Search for the cell housing the specified text and yield its [x, y] center coordinate. 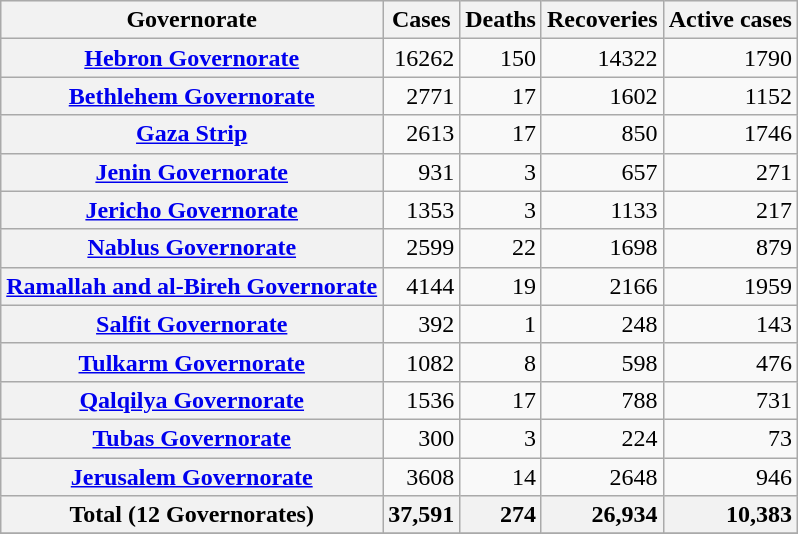
Active cases [730, 20]
Bethlehem Governorate [192, 96]
224 [602, 438]
22 [501, 248]
1133 [602, 210]
731 [730, 400]
2613 [422, 134]
Jericho Governorate [192, 210]
Nablus Governorate [192, 248]
Gaza Strip [192, 134]
Jenin Governorate [192, 172]
10,383 [730, 515]
1790 [730, 58]
598 [602, 362]
16262 [422, 58]
14 [501, 477]
476 [730, 362]
1602 [602, 96]
14322 [602, 58]
143 [730, 324]
2166 [602, 286]
657 [602, 172]
Deaths [501, 20]
2771 [422, 96]
73 [730, 438]
Tubas Governorate [192, 438]
217 [730, 210]
271 [730, 172]
Total (12 Governorates) [192, 515]
Hebron Governorate [192, 58]
1746 [730, 134]
850 [602, 134]
1353 [422, 210]
19 [501, 286]
Recoveries [602, 20]
8 [501, 362]
4144 [422, 286]
1536 [422, 400]
1959 [730, 286]
2648 [602, 477]
788 [602, 400]
392 [422, 324]
1152 [730, 96]
879 [730, 248]
946 [730, 477]
Jerusalem Governorate [192, 477]
37,591 [422, 515]
Ramallah and al-Bireh Governorate [192, 286]
300 [422, 438]
931 [422, 172]
274 [501, 515]
1 [501, 324]
Salfit Governorate [192, 324]
Governorate [192, 20]
1698 [602, 248]
Cases [422, 20]
248 [602, 324]
Qalqilya Governorate [192, 400]
26,934 [602, 515]
3608 [422, 477]
1082 [422, 362]
Tulkarm Governorate [192, 362]
2599 [422, 248]
150 [501, 58]
